Output the (x, y) coordinate of the center of the cell containing the given text.  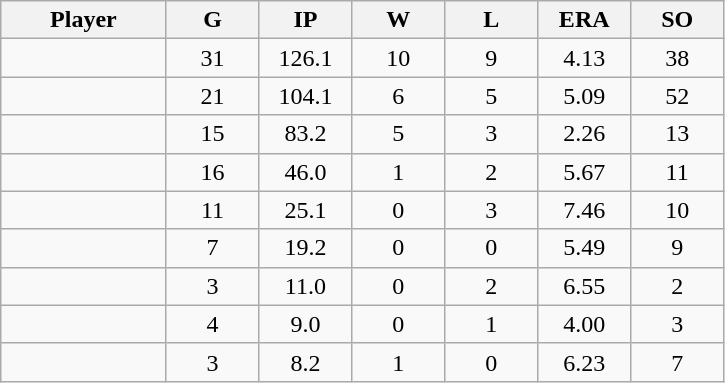
5.09 (584, 96)
4 (212, 324)
W (398, 20)
19.2 (306, 248)
38 (678, 58)
21 (212, 96)
46.0 (306, 172)
83.2 (306, 134)
5.67 (584, 172)
13 (678, 134)
9.0 (306, 324)
6 (398, 96)
ERA (584, 20)
2.26 (584, 134)
L (492, 20)
6.55 (584, 286)
4.13 (584, 58)
31 (212, 58)
15 (212, 134)
G (212, 20)
11.0 (306, 286)
104.1 (306, 96)
126.1 (306, 58)
25.1 (306, 210)
6.23 (584, 362)
52 (678, 96)
Player (84, 20)
5.49 (584, 248)
8.2 (306, 362)
SO (678, 20)
4.00 (584, 324)
16 (212, 172)
IP (306, 20)
7.46 (584, 210)
